For the text-containing cell, return its midpoint in [X, Y] coordinate format. 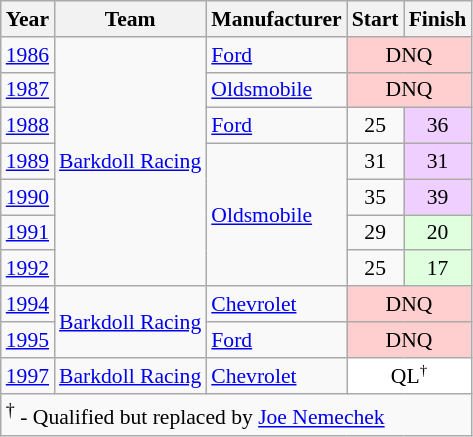
Year [28, 19]
Manufacturer [276, 19]
Finish [438, 19]
1997 [28, 376]
† - Qualified but replaced by Joe Nemechek [236, 416]
1994 [28, 304]
Start [376, 19]
29 [376, 233]
1986 [28, 55]
QL† [410, 376]
20 [438, 233]
1989 [28, 162]
1987 [28, 90]
1995 [28, 340]
17 [438, 269]
1991 [28, 233]
36 [438, 126]
35 [376, 197]
1992 [28, 269]
1990 [28, 197]
Team [130, 19]
1988 [28, 126]
39 [438, 197]
